Output the (x, y) coordinate of the center of the cell containing the given text.  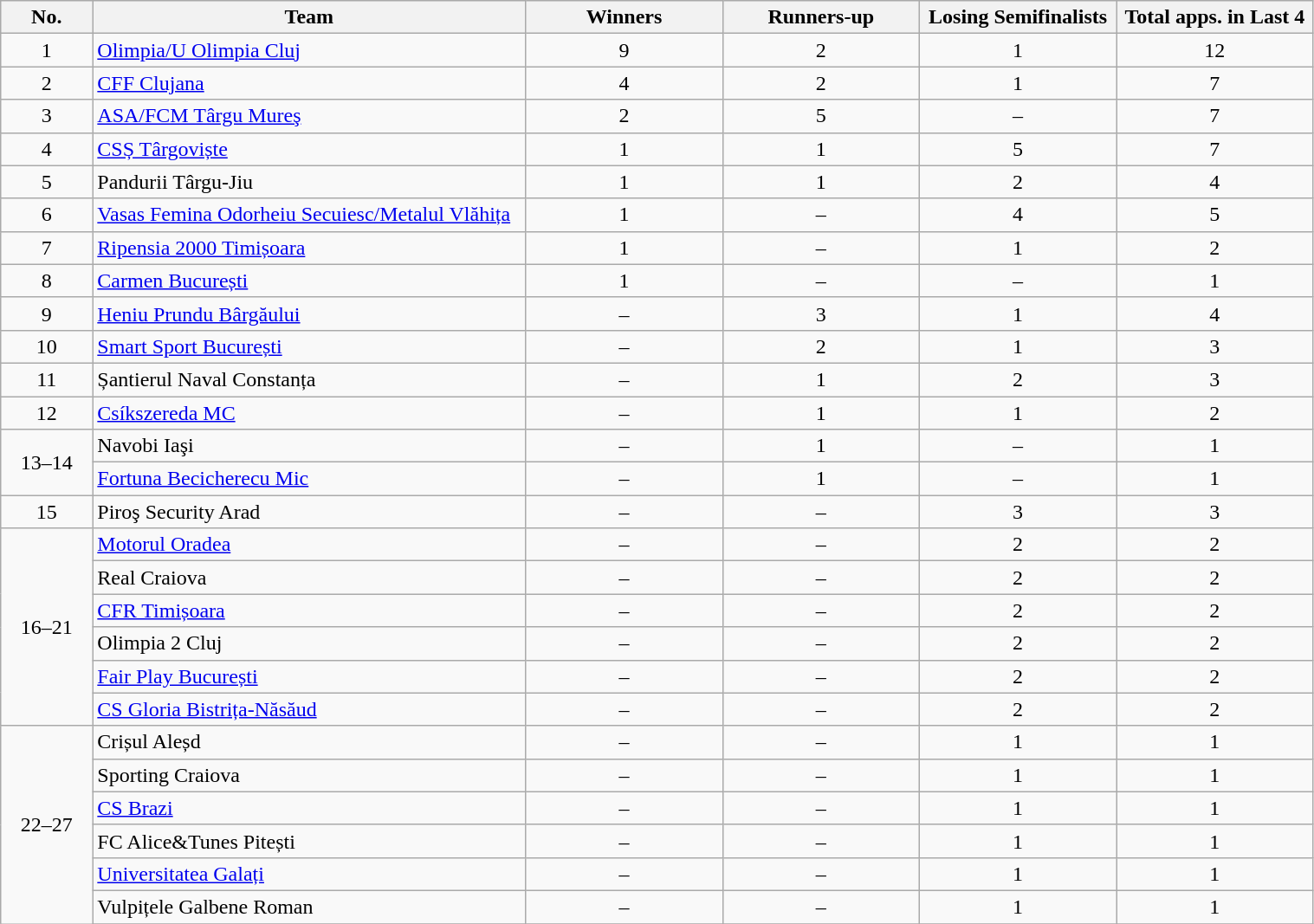
Fortuna Becicherecu Mic (309, 479)
Smart Sport București (309, 346)
13–14 (47, 462)
Real Craiova (309, 578)
Sporting Craiova (309, 775)
CS Gloria Bistrița-Năsăud (309, 709)
Losing Semifinalists (1017, 17)
Universitatea Galați (309, 874)
Navobi Iaşi (309, 446)
Vasas Femina Odorheiu Secuiesc/Metalul Vlăhița (309, 215)
CFF Clujana (309, 83)
Ripensia 2000 Timișoara (309, 248)
FC Alice&Tunes Pitești (309, 841)
Motorul Oradea (309, 545)
22–27 (47, 824)
6 (47, 215)
No. (47, 17)
11 (47, 379)
Pandurii Târgu-Jiu (309, 182)
Runners-up (821, 17)
Winners (624, 17)
8 (47, 281)
16–21 (47, 627)
CS Brazi (309, 808)
Fair Play București (309, 676)
CFR Timișoara (309, 611)
Vulpițele Galbene Roman (309, 907)
Crișul Aleșd (309, 742)
10 (47, 346)
Olimpia 2 Cluj (309, 643)
Total apps. in Last 4 (1214, 17)
Csíkszereda MC (309, 413)
15 (47, 512)
Olimpia/U Olimpia Cluj (309, 50)
Heniu Prundu Bârgăului (309, 313)
Șantierul Naval Constanța (309, 379)
Carmen București (309, 281)
ASA/FCM Târgu Mureş (309, 116)
CSȘ Târgoviște (309, 149)
Piroş Security Arad (309, 512)
Team (309, 17)
